Capture the cell that displays the provided text and extract its [X, Y] central coordinate. 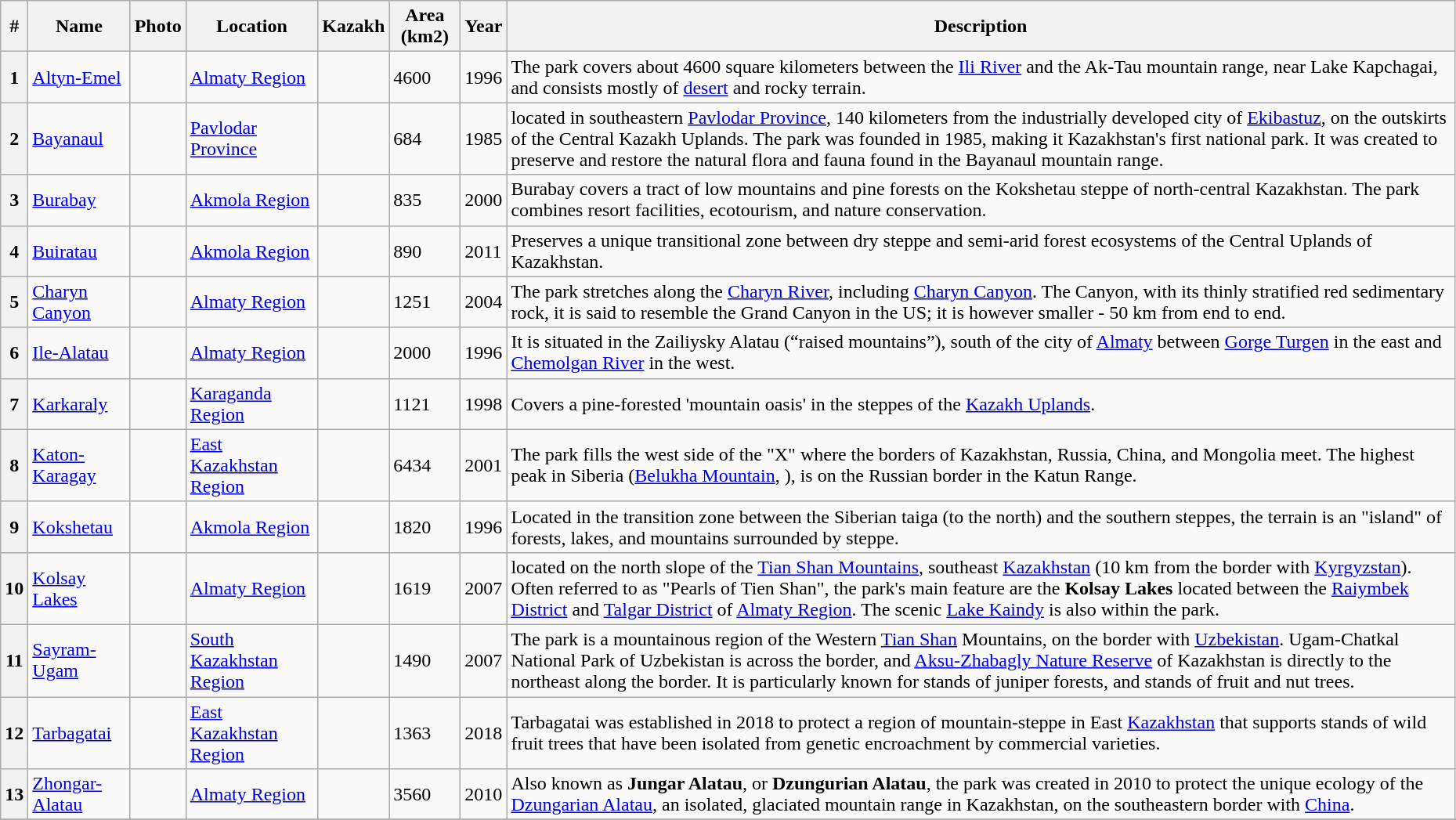
1 [14, 77]
2 [14, 139]
Preserves a unique transitional zone between dry steppe and semi-arid forest ecosystems of the Central Uplands of Kazakhstan. [981, 251]
Karaganda Region [252, 404]
7 [14, 404]
Zhongar-Alatau [79, 794]
12 [14, 733]
6434 [425, 465]
2011 [484, 251]
1251 [425, 302]
1490 [425, 660]
2004 [484, 302]
Name [79, 27]
# [14, 27]
1363 [425, 733]
4 [14, 251]
Charyn Canyon [79, 302]
Tarbagatai [79, 733]
Description [981, 27]
3560 [425, 794]
835 [425, 200]
684 [425, 139]
8 [14, 465]
Pavlodar Province [252, 139]
Photo [158, 27]
Burabay [79, 200]
1121 [425, 404]
6 [14, 352]
13 [14, 794]
Buiratau [79, 251]
4600 [425, 77]
9 [14, 526]
5 [14, 302]
1820 [425, 526]
South Kazakhstan Region [252, 660]
Kokshetau [79, 526]
Katon-Karagay [79, 465]
10 [14, 588]
Karkaraly [79, 404]
1985 [484, 139]
Location [252, 27]
Bayanaul [79, 139]
3 [14, 200]
Sayram-Ugam [79, 660]
Year [484, 27]
Area (km2) [425, 27]
Ile-Alatau [79, 352]
1619 [425, 588]
11 [14, 660]
Kolsay Lakes [79, 588]
1998 [484, 404]
Covers a pine-forested 'mountain oasis' in the steppes of the Kazakh Uplands. [981, 404]
Altyn-Emel [79, 77]
2010 [484, 794]
2001 [484, 465]
Kazakh [354, 27]
890 [425, 251]
2018 [484, 733]
